Return the [X, Y] coordinate for the center point of the cell that contains the specified text.  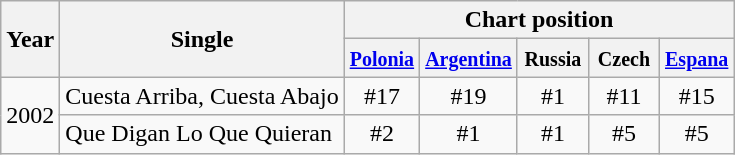
#2 [382, 134]
Chart position [539, 20]
#11 [624, 96]
Russia [552, 58]
Cuesta Arriba, Cuesta Abajo [202, 96]
#17 [382, 96]
Espana [696, 58]
Que Digan Lo Que Quieran [202, 134]
Czech [624, 58]
2002 [30, 115]
Argentina [469, 58]
Year [30, 39]
Single [202, 39]
Polonia [382, 58]
#19 [469, 96]
#15 [696, 96]
